Pinpoint the cell where the given text exists, returning its (X, Y) midpoint coordinate. 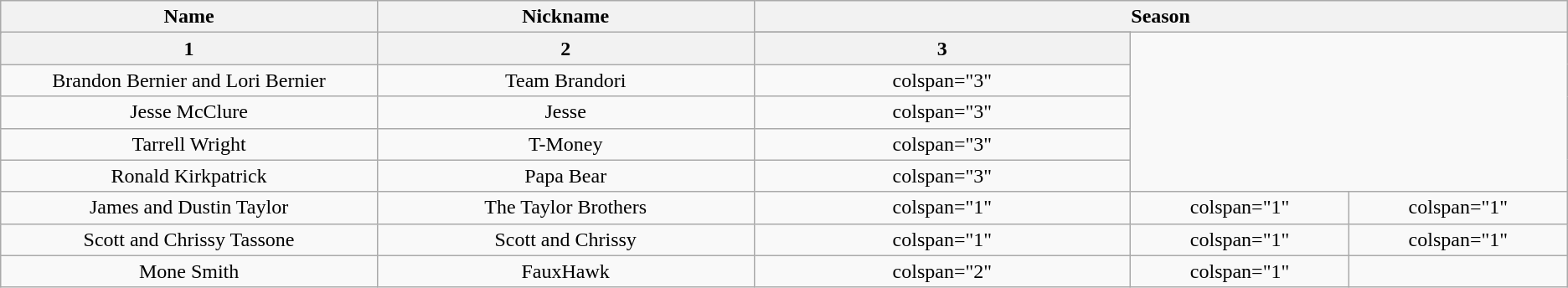
Tarrell Wright (189, 144)
Team Brandori (565, 80)
Nickname (565, 17)
Brandon Bernier and Lori Bernier (189, 80)
colspan="2" (942, 271)
Season (1161, 17)
Papa Bear (565, 176)
Scott and Chrissy (565, 239)
Ronald Kirkpatrick (189, 176)
Jesse (565, 112)
1 (189, 49)
3 (942, 49)
Mone Smith (189, 271)
Name (189, 17)
FauxHawk (565, 271)
2 (565, 49)
T-Money (565, 144)
James and Dustin Taylor (189, 208)
The Taylor Brothers (565, 208)
Scott and Chrissy Tassone (189, 239)
Jesse McClure (189, 112)
